Pinpoint the cell where the given text exists, returning its (x, y) midpoint coordinate. 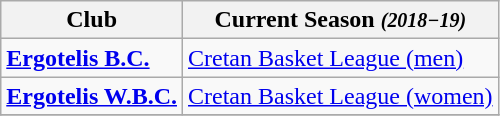
Cretan Basket League (women) (341, 96)
Current Season (2018−19) (341, 20)
Cretan Basket League (men) (341, 58)
Ergotelis W.B.C. (92, 96)
Club (92, 20)
Ergotelis B.C. (92, 58)
